Detect which cell encompasses the target text, then output its (X, Y) center coordinate. 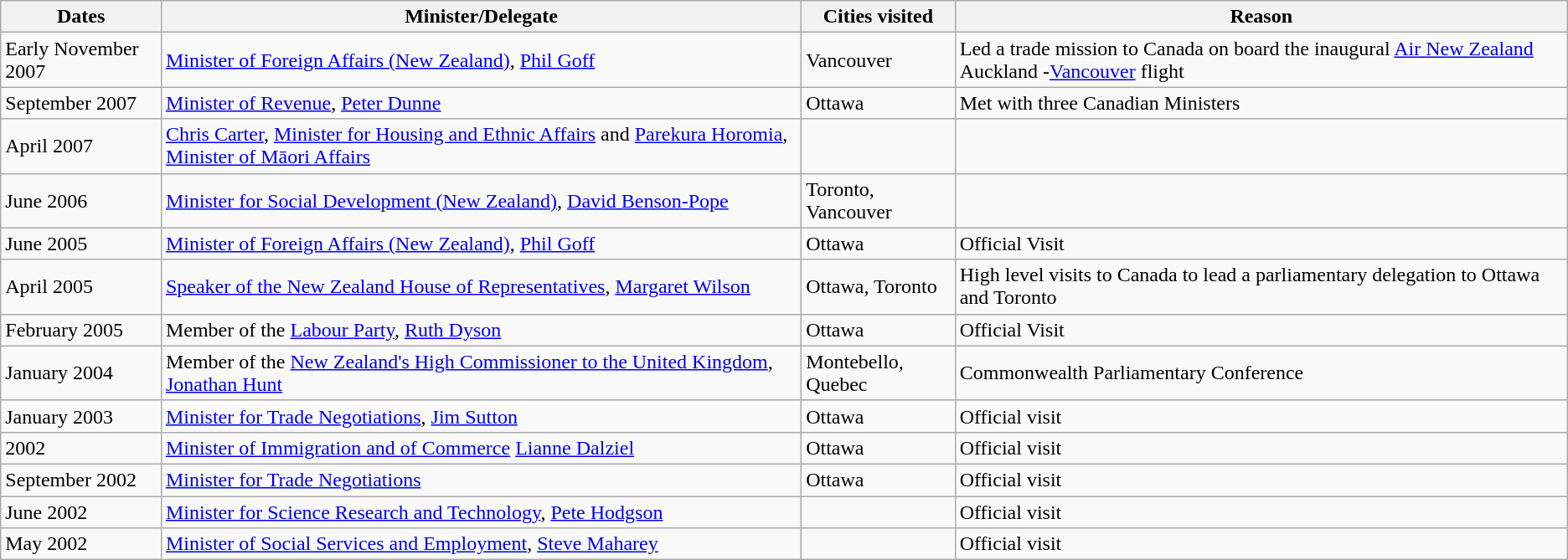
May 2002 (81, 544)
June 2006 (81, 201)
September 2002 (81, 480)
Minister of Revenue, Peter Dunne (481, 103)
Minister for Trade Negotiations, Jim Sutton (481, 416)
Vancouver (879, 60)
June 2005 (81, 244)
Minister/Delegate (481, 17)
April 2007 (81, 146)
Ottawa, Toronto (879, 286)
Minister of Immigration and of Commerce Lianne Dalziel (481, 448)
January 2004 (81, 373)
Member of the Labour Party, Ruth Dyson (481, 330)
2002 (81, 448)
Led a trade mission to Canada on board the inaugural Air New Zealand Auckland -Vancouver flight (1261, 60)
Early November 2007 (81, 60)
Minister for Social Development (New Zealand), David Benson-Pope (481, 201)
Met with three Canadian Ministers (1261, 103)
Montebello, Quebec (879, 373)
Minister for Trade Negotiations (481, 480)
September 2007 (81, 103)
Minister for Science Research and Technology, Pete Hodgson (481, 511)
Speaker of the New Zealand House of Representatives, Margaret Wilson (481, 286)
April 2005 (81, 286)
Commonwealth Parliamentary Conference (1261, 373)
High level visits to Canada to lead a parliamentary delegation to Ottawa and Toronto (1261, 286)
Cities visited (879, 17)
June 2002 (81, 511)
Dates (81, 17)
Chris Carter, Minister for Housing and Ethnic Affairs and Parekura Horomia, Minister of Māori Affairs (481, 146)
Toronto, Vancouver (879, 201)
Minister of Social Services and Employment, Steve Maharey (481, 544)
Reason (1261, 17)
Member of the New Zealand's High Commissioner to the United Kingdom, Jonathan Hunt (481, 373)
January 2003 (81, 416)
February 2005 (81, 330)
